Capture the cell that displays the provided text and extract its (x, y) central coordinate. 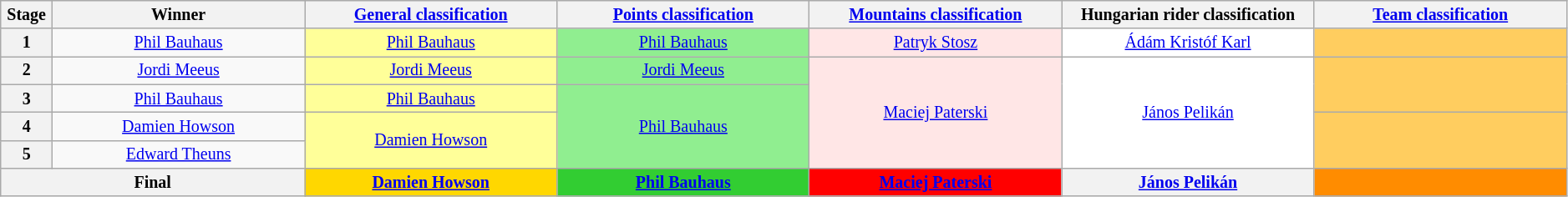
3 (27, 98)
Points classification (683, 15)
Stage (27, 15)
1 (27, 43)
Ádám Kristóf Karl (1188, 43)
Winner (179, 15)
5 (27, 154)
Final (153, 182)
Team classification (1440, 15)
Hungarian rider classification (1188, 15)
Patryk Stosz (936, 43)
4 (27, 127)
General classification (431, 15)
2 (27, 70)
Mountains classification (936, 15)
Edward Theuns (179, 154)
